Capture the cell that displays the provided text and extract its (x, y) central coordinate. 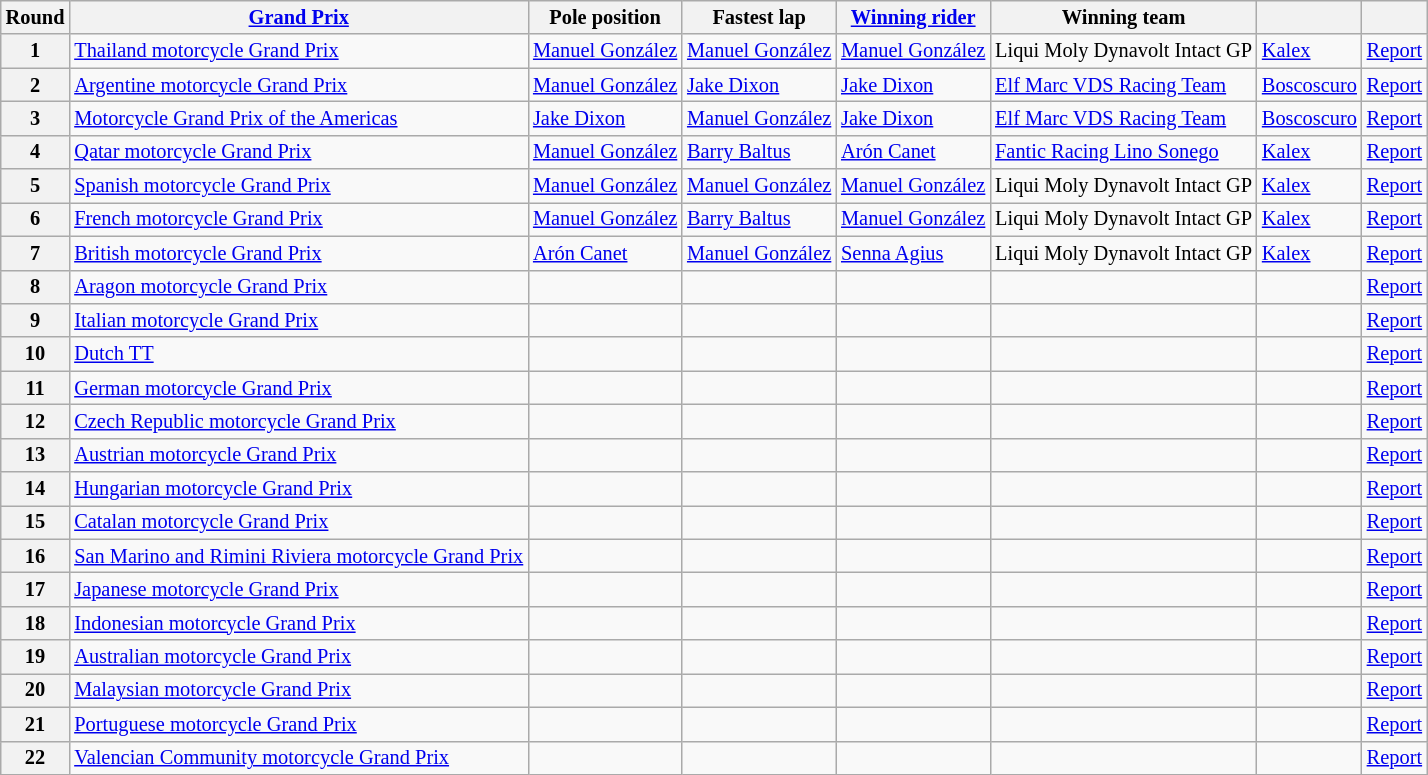
18 (36, 623)
15 (36, 522)
10 (36, 354)
21 (36, 724)
5 (36, 186)
8 (36, 287)
Italian motorcycle Grand Prix (298, 320)
12 (36, 421)
Fantic Racing Lino Sonego (1124, 152)
Valencian Community motorcycle Grand Prix (298, 758)
9 (36, 320)
Pole position (605, 17)
Dutch TT (298, 354)
19 (36, 657)
Motorcycle Grand Prix of the Americas (298, 118)
San Marino and Rimini Riviera motorcycle Grand Prix (298, 556)
20 (36, 690)
Round (36, 17)
French motorcycle Grand Prix (298, 219)
Spanish motorcycle Grand Prix (298, 186)
3 (36, 118)
14 (36, 489)
Czech Republic motorcycle Grand Prix (298, 421)
Senna Agius (913, 253)
Winning rider (913, 17)
British motorcycle Grand Prix (298, 253)
Australian motorcycle Grand Prix (298, 657)
Portuguese motorcycle Grand Prix (298, 724)
Grand Prix (298, 17)
Argentine motorcycle Grand Prix (298, 85)
4 (36, 152)
11 (36, 388)
1 (36, 51)
7 (36, 253)
Hungarian motorcycle Grand Prix (298, 489)
2 (36, 85)
Qatar motorcycle Grand Prix (298, 152)
Malaysian motorcycle Grand Prix (298, 690)
Indonesian motorcycle Grand Prix (298, 623)
Thailand motorcycle Grand Prix (298, 51)
6 (36, 219)
16 (36, 556)
Aragon motorcycle Grand Prix (298, 287)
Austrian motorcycle Grand Prix (298, 455)
German motorcycle Grand Prix (298, 388)
Winning team (1124, 17)
Fastest lap (759, 17)
Catalan motorcycle Grand Prix (298, 522)
22 (36, 758)
17 (36, 589)
13 (36, 455)
Japanese motorcycle Grand Prix (298, 589)
